From the cell containing the given text, extract its center point as (X, Y) coordinate. 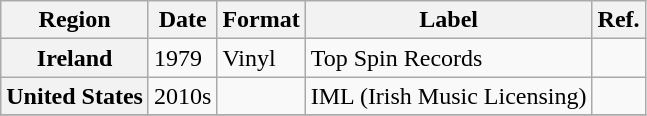
United States (75, 96)
Date (182, 20)
Top Spin Records (448, 58)
2010s (182, 96)
Vinyl (261, 58)
1979 (182, 58)
Label (448, 20)
Ref. (618, 20)
Format (261, 20)
IML (Irish Music Licensing) (448, 96)
Region (75, 20)
Ireland (75, 58)
